Determine the [x, y] coordinate at the center of the cell enclosing the given text.  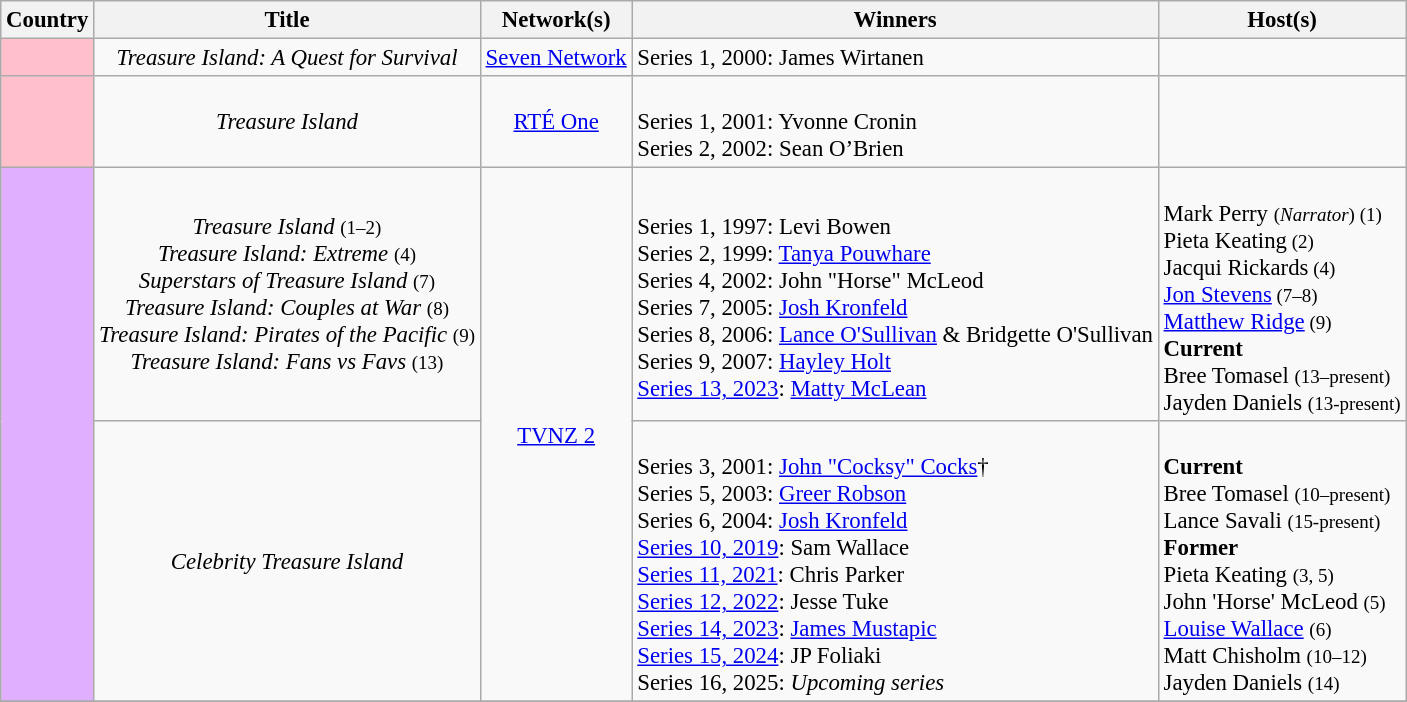
RTÉ One [556, 122]
Celebrity Treasure Island [288, 562]
Series 1, 2001: Yvonne Cronin Series 2, 2002: Sean O’Brien [895, 122]
Network(s) [556, 20]
Series 1, 2000: James Wirtanen [895, 58]
Host(s) [1282, 20]
Country [48, 20]
Treasure Island: A Quest for Survival [288, 58]
Winners [895, 20]
Title [288, 20]
Seven Network [556, 58]
Treasure Island [288, 122]
TVNZ 2 [556, 435]
